Identify which cell holds the provided text, then report its [X, Y] central coordinate. 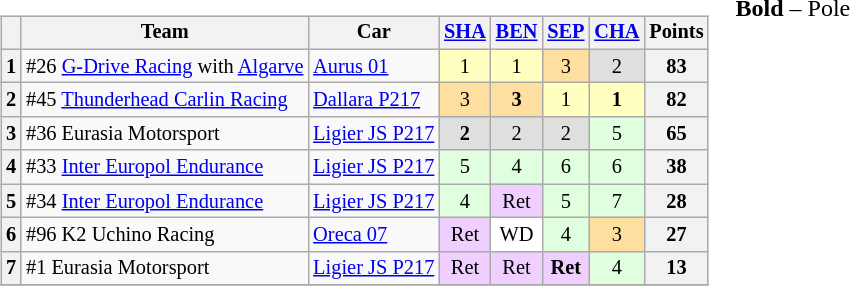
13 [676, 268]
#1 Eurasia Motorsport [164, 268]
83 [676, 66]
65 [676, 134]
BEN [517, 33]
SEP [566, 33]
#96 K2 Uchino Racing [164, 235]
#26 G-Drive Racing with Algarve [164, 66]
82 [676, 100]
Dallara P217 [374, 100]
Aurus 01 [374, 66]
#34 Inter Europol Endurance [164, 201]
#36 Eurasia Motorsport [164, 134]
CHA [616, 33]
Oreca 07 [374, 235]
Car [374, 33]
38 [676, 167]
28 [676, 201]
#33 Inter Europol Endurance [164, 167]
SHA [465, 33]
WD [517, 235]
Points [676, 33]
27 [676, 235]
Team [164, 33]
#45 Thunderhead Carlin Racing [164, 100]
